Output the [X, Y] coordinate of the center of the cell containing the given text.  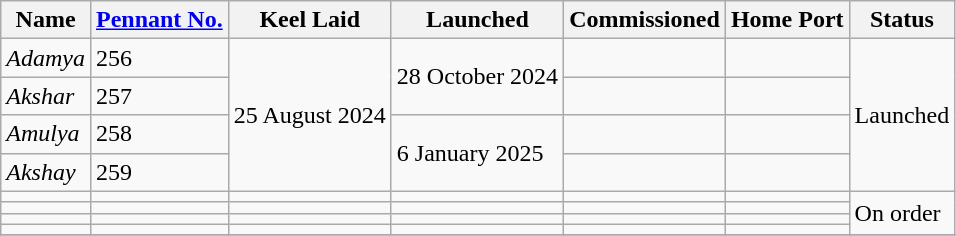
Home Port [787, 20]
257 [159, 96]
Amulya [46, 134]
Akshay [46, 172]
Status [902, 20]
259 [159, 172]
Pennant No. [159, 20]
On order [902, 213]
256 [159, 58]
Akshar [46, 96]
Keel Laid [310, 20]
6 January 2025 [477, 153]
28 October 2024 [477, 77]
Adamya [46, 58]
Name [46, 20]
258 [159, 134]
25 August 2024 [310, 115]
Commissioned [645, 20]
